Determine the [x, y] coordinate at the center of the cell enclosing the given text.  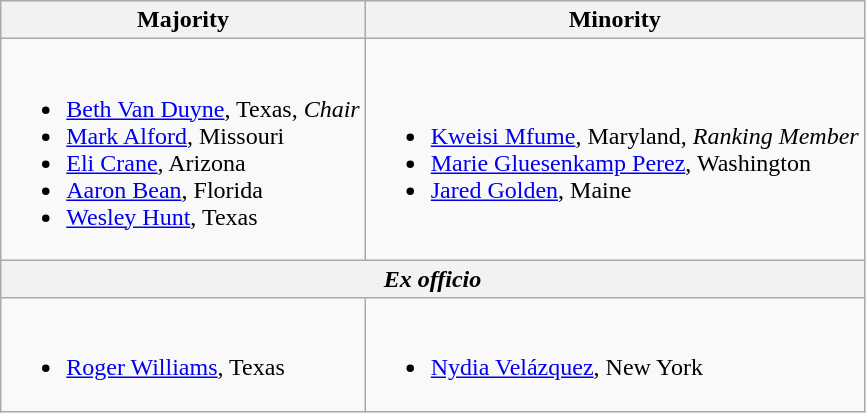
Roger Williams, Texas [183, 354]
Nydia Velázquez, New York [614, 354]
Ex officio [432, 279]
Majority [183, 20]
Minority [614, 20]
Beth Van Duyne, Texas, ChairMark Alford, MissouriEli Crane, ArizonaAaron Bean, FloridaWesley Hunt, Texas [183, 150]
Kweisi Mfume, Maryland, Ranking MemberMarie Gluesenkamp Perez, WashingtonJared Golden, Maine [614, 150]
